For the text-containing cell, return its midpoint in (X, Y) coordinate format. 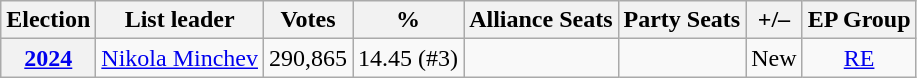
14.45 (#3) (408, 58)
Nikola Minchev (180, 58)
Party Seats (682, 20)
Election (48, 20)
Alliance Seats (541, 20)
Votes (308, 20)
New (774, 58)
% (408, 20)
2024 (48, 58)
+/– (774, 20)
RE (859, 58)
EP Group (859, 20)
290,865 (308, 58)
List leader (180, 20)
